Return [x, y] of the center of cell containing provided text 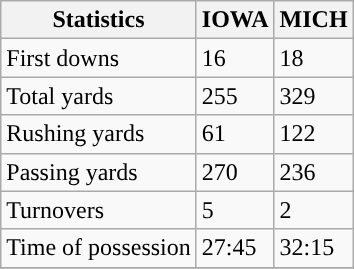
Statistics [99, 20]
Time of possession [99, 248]
329 [314, 96]
MICH [314, 20]
18 [314, 58]
Passing yards [99, 172]
First downs [99, 58]
5 [235, 210]
16 [235, 58]
270 [235, 172]
255 [235, 96]
Turnovers [99, 210]
122 [314, 134]
2 [314, 210]
236 [314, 172]
Rushing yards [99, 134]
27:45 [235, 248]
32:15 [314, 248]
IOWA [235, 20]
Total yards [99, 96]
61 [235, 134]
